Scan for the cell matching the given text and deliver its (x, y) coordinate at center. 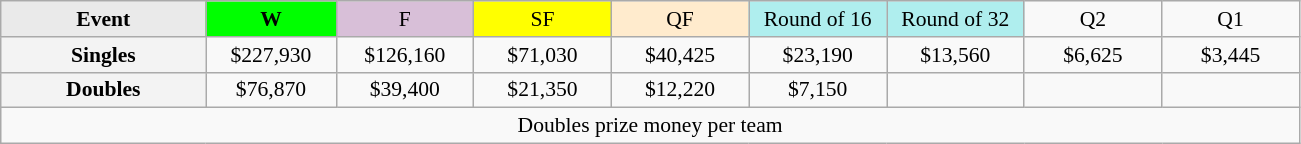
Doubles (104, 90)
$6,625 (1093, 55)
$13,560 (955, 55)
$71,030 (543, 55)
SF (543, 19)
Q2 (1093, 19)
$39,400 (405, 90)
$12,220 (680, 90)
Round of 16 (818, 19)
QF (680, 19)
$3,445 (1231, 55)
$76,870 (271, 90)
$7,150 (818, 90)
Singles (104, 55)
$227,930 (271, 55)
Q1 (1231, 19)
Event (104, 19)
$23,190 (818, 55)
$40,425 (680, 55)
F (405, 19)
Doubles prize money per team (650, 126)
Round of 32 (955, 19)
W (271, 19)
$126,160 (405, 55)
$21,350 (543, 90)
